Search for the cell housing the specified text and yield its [x, y] center coordinate. 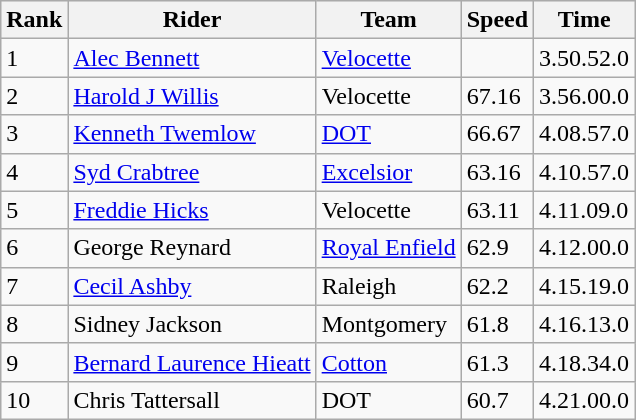
66.67 [497, 134]
61.3 [497, 362]
4 [34, 172]
Rider [192, 20]
63.16 [497, 172]
Speed [497, 20]
Alec Bennett [192, 58]
7 [34, 286]
Time [584, 20]
4.08.57.0 [584, 134]
67.16 [497, 96]
63.11 [497, 210]
4.12.00.0 [584, 248]
4.11.09.0 [584, 210]
4.18.34.0 [584, 362]
1 [34, 58]
Harold J Willis [192, 96]
61.8 [497, 324]
60.7 [497, 400]
Raleigh [388, 286]
George Reynard [192, 248]
62.2 [497, 286]
Excelsior [388, 172]
5 [34, 210]
4.15.19.0 [584, 286]
3.56.00.0 [584, 96]
4.10.57.0 [584, 172]
Royal Enfield [388, 248]
3 [34, 134]
Montgomery [388, 324]
Cecil Ashby [192, 286]
4.21.00.0 [584, 400]
Freddie Hicks [192, 210]
Kenneth Twemlow [192, 134]
2 [34, 96]
4.16.13.0 [584, 324]
Team [388, 20]
Cotton [388, 362]
Syd Crabtree [192, 172]
Rank [34, 20]
3.50.52.0 [584, 58]
10 [34, 400]
Sidney Jackson [192, 324]
8 [34, 324]
Bernard Laurence Hieatt [192, 362]
9 [34, 362]
6 [34, 248]
62.9 [497, 248]
Chris Tattersall [192, 400]
